Identify which cell holds the provided text, then report its [x, y] central coordinate. 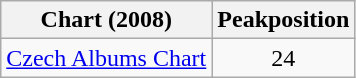
Chart (2008) [106, 20]
Czech Albums Chart [106, 58]
24 [284, 58]
Peakposition [284, 20]
